Provide the [X, Y] coordinate of the cell's center where the given text is located.  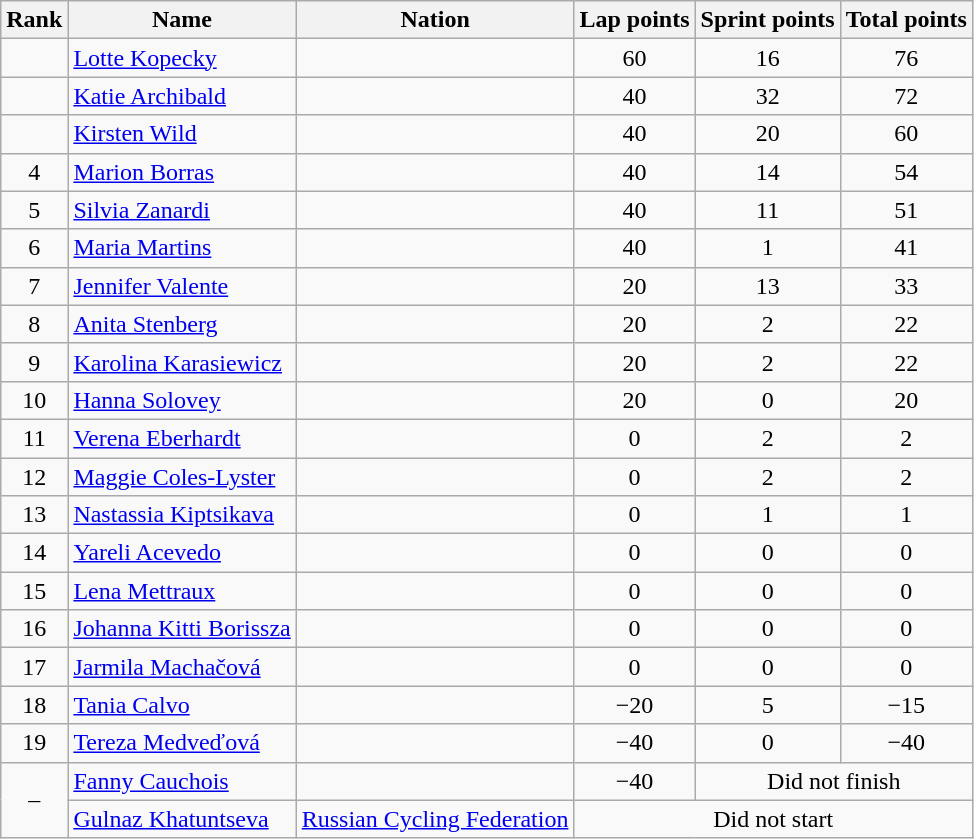
Jarmila Machačová [182, 667]
−15 [906, 705]
Marion Borras [182, 172]
18 [34, 705]
6 [34, 248]
Total points [906, 20]
Did not start [773, 819]
76 [906, 58]
Maria Martins [182, 248]
Johanna Kitti Borissza [182, 629]
19 [34, 743]
Verena Eberhardt [182, 438]
54 [906, 172]
Jennifer Valente [182, 286]
Tania Calvo [182, 705]
Lotte Kopecky [182, 58]
32 [768, 96]
9 [34, 362]
Hanna Solovey [182, 400]
Katie Archibald [182, 96]
Did not finish [834, 781]
Rank [34, 20]
Lap points [634, 20]
Russian Cycling Federation [435, 819]
Maggie Coles-Lyster [182, 477]
Gulnaz Khatuntseva [182, 819]
Fanny Cauchois [182, 781]
Anita Stenberg [182, 324]
12 [34, 477]
Sprint points [768, 20]
72 [906, 96]
7 [34, 286]
Yareli Acevedo [182, 553]
51 [906, 210]
15 [34, 591]
Silvia Zanardi [182, 210]
Nation [435, 20]
17 [34, 667]
8 [34, 324]
4 [34, 172]
10 [34, 400]
−20 [634, 705]
Kirsten Wild [182, 134]
Tereza Medveďová [182, 743]
Lena Mettraux [182, 591]
33 [906, 286]
– [34, 800]
Karolina Karasiewicz [182, 362]
Nastassia Kiptsikava [182, 515]
Name [182, 20]
41 [906, 248]
